Identify which cell holds the provided text, then report its [X, Y] central coordinate. 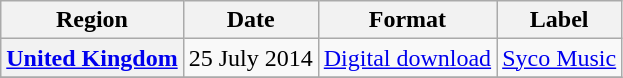
United Kingdom [92, 58]
Region [92, 20]
Digital download [407, 58]
25 July 2014 [250, 58]
Date [250, 20]
Syco Music [560, 58]
Label [560, 20]
Format [407, 20]
